Determine the (x, y) coordinate at the center of the cell enclosing the given text.  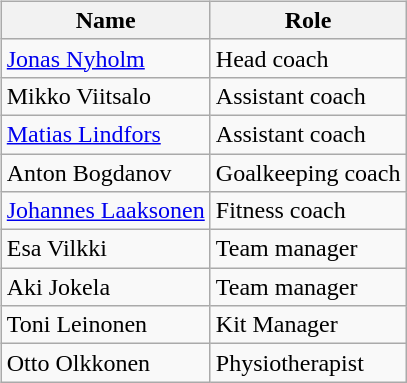
Toni Leinonen (106, 325)
Johannes Laaksonen (106, 211)
Matias Lindfors (106, 134)
Mikko Viitsalo (106, 96)
Goalkeeping coach (308, 173)
Physiotherapist (308, 363)
Anton Bogdanov (106, 173)
Head coach (308, 58)
Fitness coach (308, 211)
Name (106, 20)
Role (308, 20)
Esa Vilkki (106, 249)
Jonas Nyholm (106, 58)
Otto Olkkonen (106, 363)
Aki Jokela (106, 287)
Kit Manager (308, 325)
